Return (X, Y) of the center of cell containing provided text 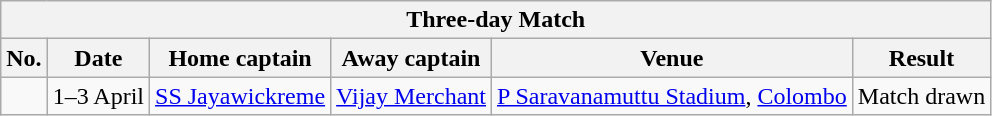
SS Jayawickreme (240, 96)
Home captain (240, 58)
1–3 April (98, 96)
Venue (672, 58)
P Saravanamuttu Stadium, Colombo (672, 96)
Result (921, 58)
Three-day Match (496, 20)
Vijay Merchant (412, 96)
No. (24, 58)
Away captain (412, 58)
Match drawn (921, 96)
Date (98, 58)
